Capture the cell that displays the provided text and extract its (X, Y) central coordinate. 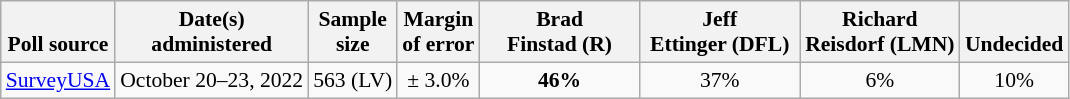
6% (880, 80)
37% (720, 80)
Marginof error (438, 32)
10% (1014, 80)
563 (LV) (352, 80)
Date(s)administered (212, 32)
JeffEttinger (DFL) (720, 32)
RichardReisdorf (LMN) (880, 32)
46% (560, 80)
Samplesize (352, 32)
SurveyUSA (58, 80)
October 20–23, 2022 (212, 80)
Poll source (58, 32)
± 3.0% (438, 80)
BradFinstad (R) (560, 32)
Undecided (1014, 32)
